Output the [x, y] coordinate of the center of the cell containing the given text.  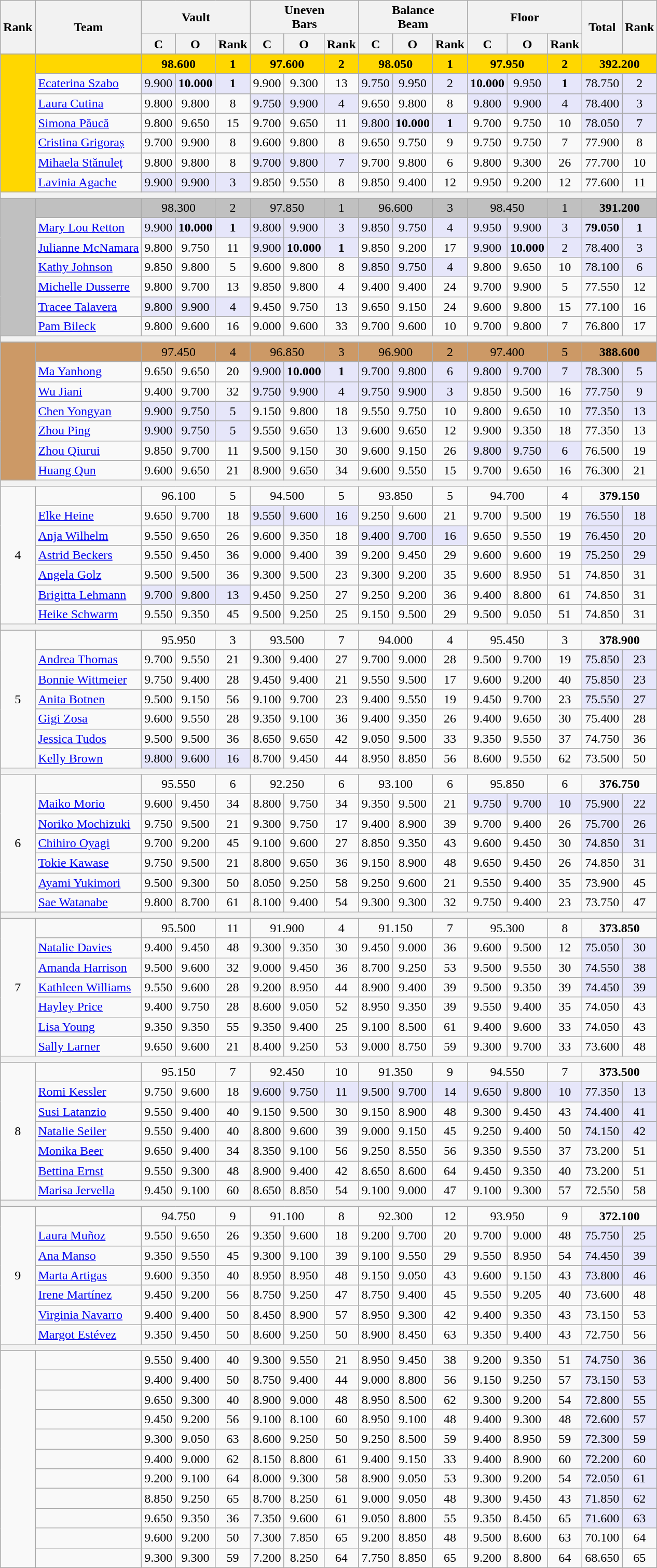
Laura Muñoz [88, 1236]
95.300 [508, 928]
373.850 [620, 928]
Jessica Tudos [88, 739]
74.400 [602, 1111]
76.500 [602, 451]
92.300 [395, 1216]
372.100 [620, 1216]
97.850 [287, 208]
72.050 [602, 1479]
Vault [196, 18]
Total [602, 27]
7.300 [267, 1538]
96.900 [395, 352]
Margot Estévez [88, 1334]
Andrea Thomas [88, 660]
Marisa Jervella [88, 1191]
Chen Yongyan [88, 411]
Natalie Seiler [88, 1131]
Chihiro Oyagi [88, 843]
97.950 [508, 64]
94.700 [508, 496]
7.200 [267, 1558]
75.400 [602, 719]
9.205 [527, 1295]
72.750 [602, 1334]
96.850 [287, 352]
97.400 [508, 352]
96.600 [395, 208]
Hayley Price [88, 1007]
73.500 [602, 758]
74.550 [602, 967]
72.300 [602, 1439]
Michelle Dusserre [88, 287]
76.450 [602, 535]
Anja Wilhelm [88, 535]
8.550 [412, 1151]
75.700 [602, 824]
75.050 [602, 948]
95.150 [179, 1072]
Sae Watanabe [88, 903]
98.600 [179, 64]
76.300 [602, 470]
Irene Martínez [88, 1295]
8.400 [267, 1046]
BalanceBeam [413, 18]
76.800 [602, 326]
Laura Cutina [88, 103]
95.450 [508, 640]
93.950 [508, 1216]
Julianne McNamara [88, 248]
78.100 [602, 267]
7.750 [376, 1558]
Ecaterina Szabo [88, 84]
95.550 [179, 784]
75.550 [602, 699]
Ayami Yukimori [88, 883]
91.900 [287, 928]
77.750 [602, 391]
Astrid Beckers [88, 555]
94.750 [179, 1216]
71.600 [602, 1518]
Lavinia Agache [88, 182]
73.750 [602, 903]
95.950 [179, 640]
Noriko Mochizuki [88, 824]
Bonnie Wittmeier [88, 679]
7.850 [304, 1538]
Floor [525, 18]
96.100 [179, 496]
Mary Lou Retton [88, 227]
91.350 [395, 1072]
8.000 [267, 1479]
Sally Larner [88, 1046]
77.700 [602, 162]
91.100 [287, 1216]
79.050 [602, 227]
76.550 [602, 515]
Monika Beer [88, 1151]
41 [639, 1111]
Cristina Grigoraș [88, 143]
98.450 [508, 208]
Angela Golz [88, 575]
Marta Artigas [88, 1275]
7.350 [267, 1518]
UnevenBars [304, 18]
92.450 [287, 1072]
97.600 [287, 64]
75.900 [602, 803]
Mihaela Stănuleț [88, 162]
Heike Schwarm [88, 615]
Zhou Qiurui [88, 451]
8.150 [267, 1459]
72.800 [602, 1400]
Amanda Harrison [88, 967]
391.200 [620, 208]
75.750 [602, 1236]
Lisa Young [88, 1027]
392.200 [620, 64]
Virginia Navarro [88, 1315]
95.500 [179, 928]
379.150 [620, 496]
72.200 [602, 1459]
46 [639, 1275]
22 [639, 803]
Gigi Zosa [88, 719]
Team [88, 27]
Bettina Ernst [88, 1171]
373.500 [620, 1072]
95.850 [508, 784]
98.050 [395, 64]
78.750 [602, 84]
52 [341, 1007]
94.500 [287, 496]
73.800 [602, 1275]
388.600 [620, 352]
Wu Jiani [88, 391]
97.450 [179, 352]
Maiko Morio [88, 803]
78.050 [602, 123]
Kelly Brown [88, 758]
98.300 [179, 208]
73.900 [602, 883]
Simona Păucă [88, 123]
71.850 [602, 1498]
Tracee Talavera [88, 307]
68.650 [602, 1558]
376.750 [620, 784]
77.900 [602, 143]
72.550 [602, 1191]
378.900 [620, 640]
77.100 [602, 307]
Kathleen Williams [88, 987]
Natalie Davies [88, 948]
8.050 [267, 883]
77.600 [602, 182]
74.150 [602, 1131]
93.500 [287, 640]
8.350 [267, 1151]
77.550 [602, 287]
75.250 [602, 555]
70.100 [602, 1538]
Zhou Ping [88, 431]
Brigitta Lehmann [88, 595]
Pam Bileck [88, 326]
Elke Heine [88, 515]
Tokie Kawase [88, 863]
Romi Kessler [88, 1092]
Ma Yanhong [88, 372]
72.600 [602, 1420]
14 [449, 1092]
Anita Botnen [88, 699]
Ana Manso [88, 1256]
94.000 [395, 640]
Susi Latanzio [88, 1111]
91.150 [395, 928]
93.850 [395, 496]
93.100 [395, 784]
94.550 [508, 1072]
78.300 [602, 372]
Kathy Johnson [88, 267]
92.250 [287, 784]
Huang Qun [88, 470]
